Find where the given text appears and provide that cell's center as (X, Y) coordinate. 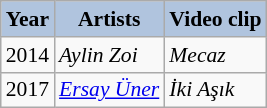
Artists (109, 19)
Ersay Üner (109, 90)
Year (28, 19)
2014 (28, 55)
Mecaz (215, 55)
Aylin Zoi (109, 55)
İki Aşık (215, 90)
2017 (28, 90)
Video clip (215, 19)
